Locate the cell with the specified text and output its [X, Y] center coordinate. 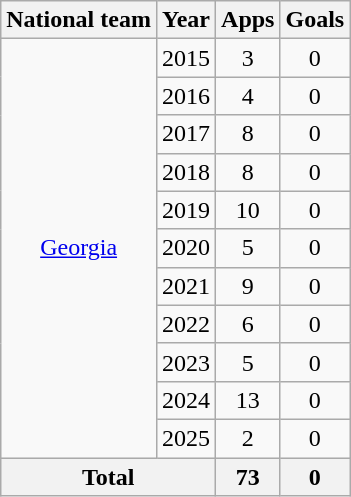
Goals [315, 20]
2016 [186, 96]
Year [186, 20]
4 [248, 96]
10 [248, 210]
2021 [186, 286]
National team [79, 20]
2 [248, 438]
2017 [186, 134]
2025 [186, 438]
2018 [186, 172]
2022 [186, 324]
6 [248, 324]
Georgia [79, 248]
Total [108, 477]
9 [248, 286]
2019 [186, 210]
2023 [186, 362]
3 [248, 58]
2020 [186, 248]
2024 [186, 400]
Apps [248, 20]
73 [248, 477]
2015 [186, 58]
13 [248, 400]
